Extract the (x, y) coordinate from the center of the cell holding the provided text.  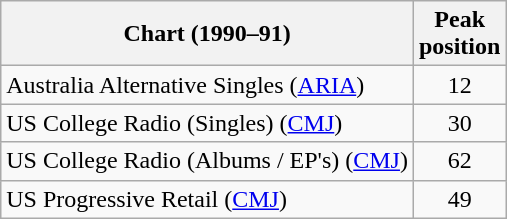
49 (459, 199)
US College Radio (Singles) (CMJ) (208, 123)
30 (459, 123)
12 (459, 85)
Australia Alternative Singles (ARIA) (208, 85)
US College Radio (Albums / EP's) (CMJ) (208, 161)
Peakposition (459, 34)
62 (459, 161)
US Progressive Retail (CMJ) (208, 199)
Chart (1990–91) (208, 34)
